From the cell containing the given text, extract its center point as [x, y] coordinate. 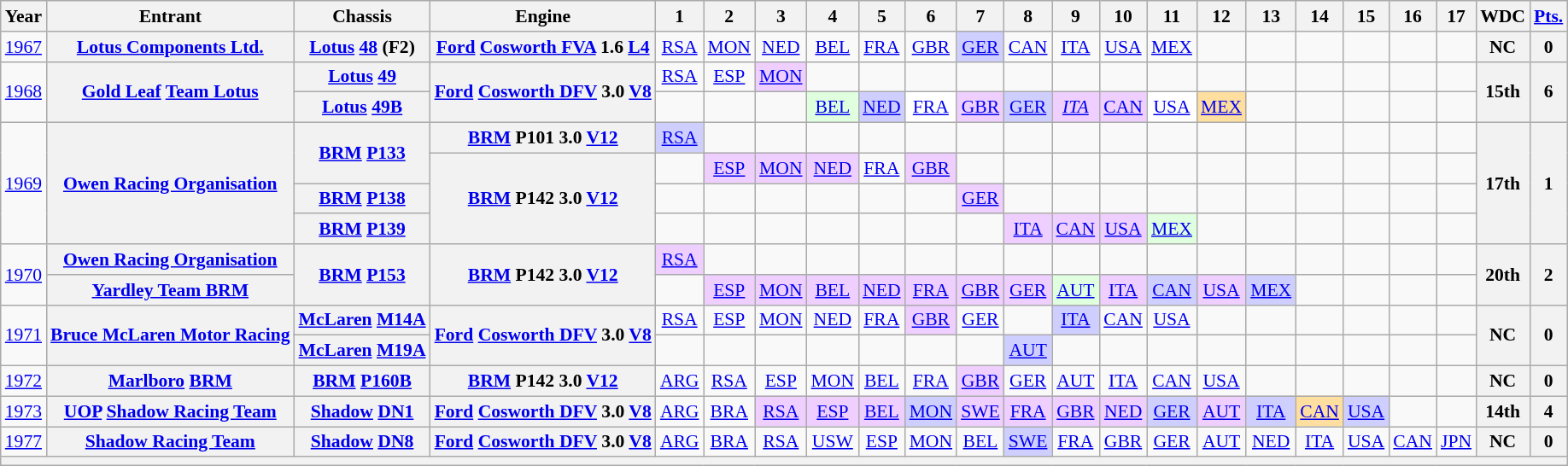
1970 [24, 275]
11 [1172, 16]
1972 [24, 382]
1968 [24, 92]
15th [1503, 92]
BRM P138 [362, 199]
Shadow DN8 [362, 442]
Lotus 49B [362, 108]
1969 [24, 183]
Shadow DN1 [362, 411]
1977 [24, 442]
Lotus 49 [362, 77]
Lotus 48 (F2) [362, 47]
13 [1271, 16]
3 [781, 16]
UOP Shadow Racing Team [170, 411]
BRM P101 3.0 V12 [543, 138]
15 [1366, 16]
17 [1456, 16]
Bruce McLaren Motor Racing [170, 335]
20th [1503, 275]
1973 [24, 411]
McLaren M14A [362, 320]
Engine [543, 16]
McLaren M19A [362, 351]
17th [1503, 183]
BRM P160B [362, 382]
1967 [24, 47]
BRM P133 [362, 154]
USW [834, 442]
16 [1413, 16]
Year [24, 16]
9 [1076, 16]
Chassis [362, 16]
WDC [1503, 16]
Yardley Team BRM [170, 290]
7 [980, 16]
Gold Leaf Team Lotus [170, 92]
14th [1503, 411]
BRM P139 [362, 230]
JPN [1456, 442]
BRM P153 [362, 275]
Marlboro BRM [170, 382]
Ford Cosworth FVA 1.6 L4 [543, 47]
12 [1221, 16]
10 [1123, 16]
5 [881, 16]
Pts. [1548, 16]
14 [1319, 16]
Shadow Racing Team [170, 442]
1971 [24, 335]
Lotus Components Ltd. [170, 47]
Entrant [170, 16]
8 [1028, 16]
